Identify which cell holds the provided text, then report its (X, Y) central coordinate. 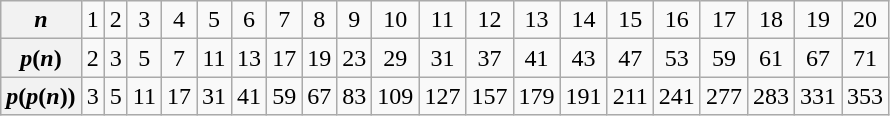
179 (536, 96)
29 (396, 58)
109 (396, 96)
53 (676, 58)
37 (490, 58)
71 (866, 58)
n (41, 20)
16 (676, 20)
18 (770, 20)
277 (724, 96)
331 (818, 96)
157 (490, 96)
283 (770, 96)
p(p(n)) (41, 96)
10 (396, 20)
353 (866, 96)
47 (630, 58)
4 (178, 20)
20 (866, 20)
8 (320, 20)
9 (354, 20)
12 (490, 20)
241 (676, 96)
61 (770, 58)
43 (584, 58)
1 (92, 20)
127 (442, 96)
191 (584, 96)
14 (584, 20)
23 (354, 58)
p(n) (41, 58)
83 (354, 96)
6 (250, 20)
211 (630, 96)
15 (630, 20)
